Scan for the cell matching the given text and deliver its [X, Y] coordinate at center. 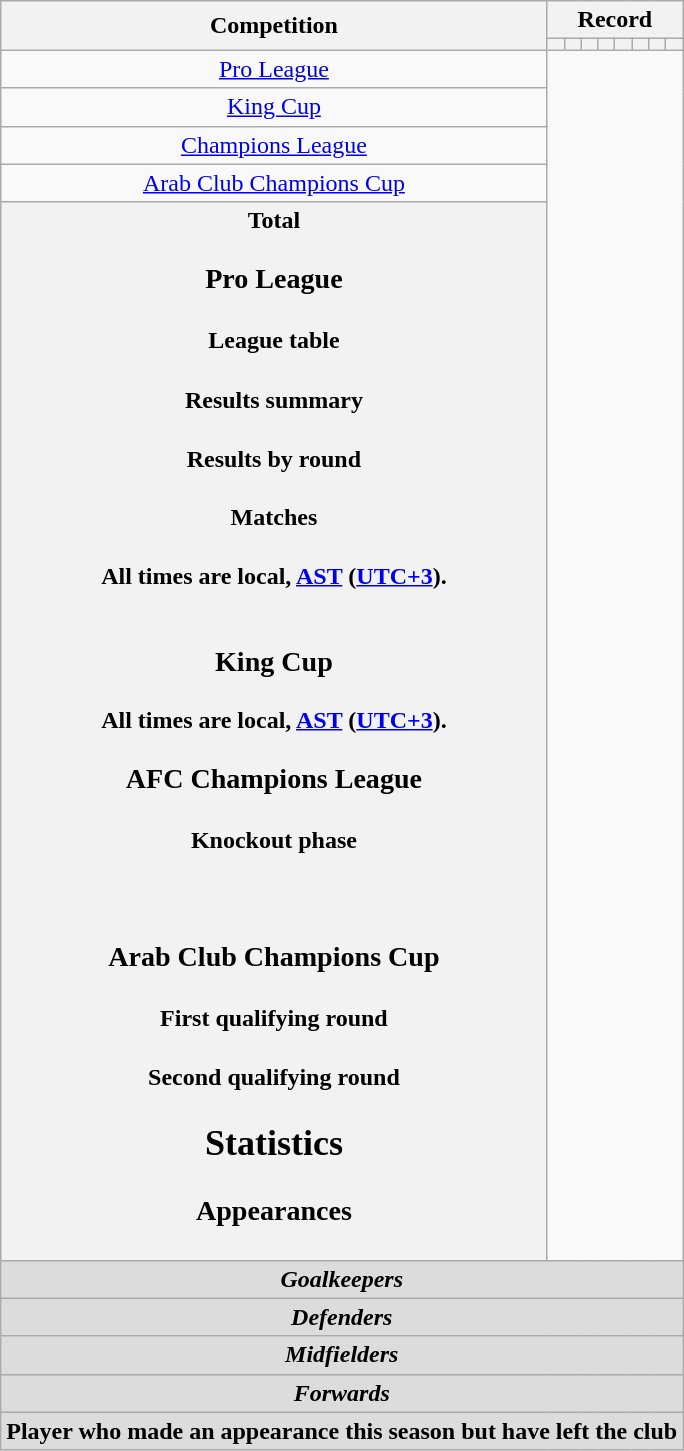
Forwards [342, 1393]
Defenders [342, 1317]
King Cup [274, 107]
Player who made an appearance this season but have left the club [342, 1431]
Pro League [274, 69]
Arab Club Champions Cup [274, 183]
Goalkeepers [342, 1279]
Midfielders [342, 1355]
Competition [274, 26]
Record [615, 20]
Champions League [274, 145]
